For the text-containing cell, return its midpoint in (x, y) coordinate format. 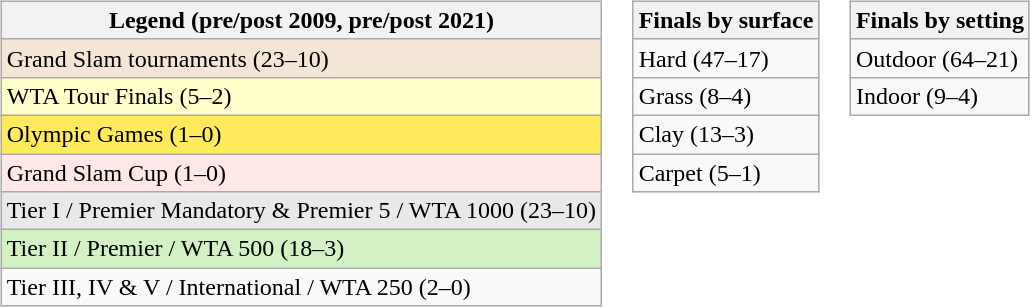
Clay (13–3) (726, 134)
Grass (8–4) (726, 96)
Hard (47–17) (726, 58)
Tier II / Premier / WTA 500 (18–3) (301, 249)
Grand Slam tournaments (23–10) (301, 58)
Carpet (5–1) (726, 173)
Indoor (9–4) (940, 96)
Olympic Games (1–0) (301, 134)
Finals by setting (940, 20)
Grand Slam Cup (1–0) (301, 173)
Legend (pre/post 2009, pre/post 2021) (301, 20)
Outdoor (64–21) (940, 58)
Finals by surface (726, 20)
WTA Tour Finals (5–2) (301, 96)
Tier I / Premier Mandatory & Premier 5 / WTA 1000 (23–10) (301, 211)
Tier III, IV & V / International / WTA 250 (2–0) (301, 287)
